For the text-containing cell, return its midpoint in (x, y) coordinate format. 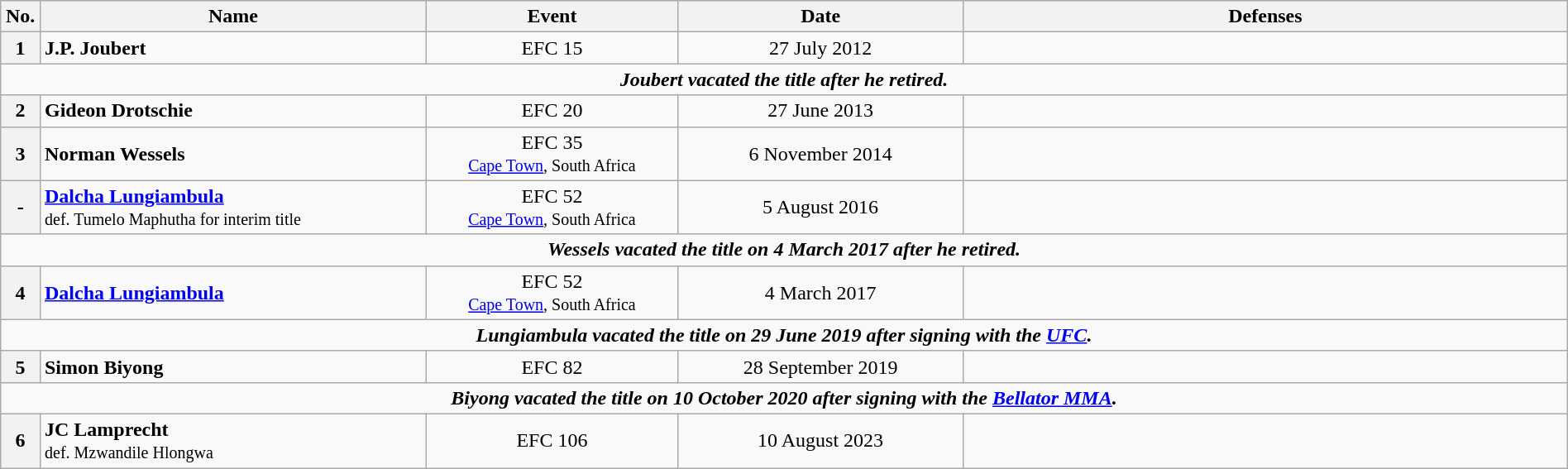
27 July 2012 (820, 48)
EFC 20 (552, 111)
Gideon Drotschie (233, 111)
Simon Biyong (233, 366)
J.P. Joubert (233, 48)
27 June 2013 (820, 111)
6 November 2014 (820, 154)
EFC 15 (552, 48)
Lungiambula vacated the title on 29 June 2019 after signing with the UFC. (784, 335)
Name (233, 17)
EFC 35Cape Town, South Africa (552, 154)
- (21, 207)
5 August 2016 (820, 207)
JC Lamprecht def. Mzwandile Hlongwa (233, 440)
Date (820, 17)
3 (21, 154)
6 (21, 440)
Norman Wessels (233, 154)
2 (21, 111)
EFC 82 (552, 366)
Wessels vacated the title on 4 March 2017 after he retired. (784, 250)
Dalcha Lungiambula (233, 293)
Defenses (1265, 17)
No. (21, 17)
Joubert vacated the title after he retired. (784, 79)
28 September 2019 (820, 366)
Biyong vacated the title on 10 October 2020 after signing with the Bellator MMA. (784, 398)
1 (21, 48)
Event (552, 17)
5 (21, 366)
10 August 2023 (820, 440)
EFC 106 (552, 440)
4 March 2017 (820, 293)
4 (21, 293)
Dalcha Lungiambuladef. Tumelo Maphutha for interim title (233, 207)
